Locate the cell with the specified text and output its (X, Y) center coordinate. 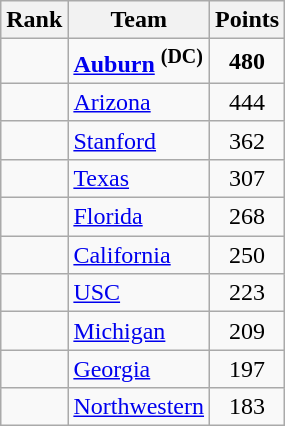
Georgia (139, 369)
223 (248, 293)
209 (248, 331)
362 (248, 140)
480 (248, 62)
Arizona (139, 102)
USC (139, 293)
Florida (139, 217)
Points (248, 20)
Texas (139, 178)
Team (139, 20)
444 (248, 102)
Michigan (139, 331)
197 (248, 369)
268 (248, 217)
307 (248, 178)
California (139, 255)
Auburn (DC) (139, 62)
183 (248, 407)
Stanford (139, 140)
Northwestern (139, 407)
Rank (34, 20)
250 (248, 255)
